Provide the [x, y] coordinate of the cell's center where the given text is located.  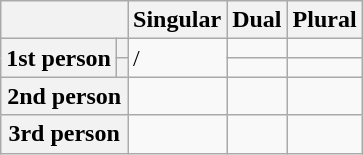
Dual [257, 20]
3rd person [64, 134]
2nd person [64, 96]
Singular [178, 20]
Plural [324, 20]
1st person [59, 58]
/ [178, 58]
